Return the (x, y) coordinate for the center point of the cell that contains the specified text.  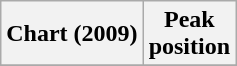
Chart (2009) (72, 34)
Peakposition (189, 34)
